For the text-containing cell, return its midpoint in (X, Y) coordinate format. 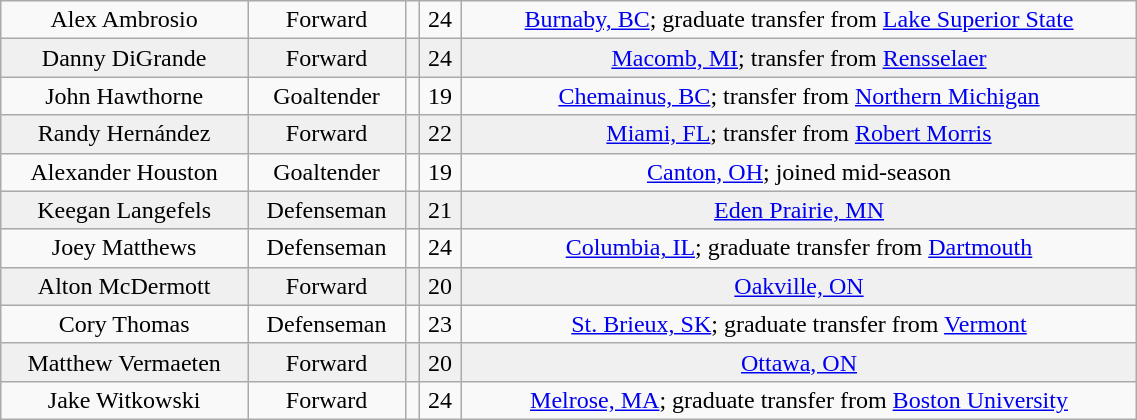
22 (440, 134)
Eden Prairie, MN (799, 210)
Jake Witkowski (124, 400)
Joey Matthews (124, 248)
Oakville, ON (799, 286)
Canton, OH; joined mid-season (799, 172)
Macomb, MI; transfer from Rensselaer (799, 58)
23 (440, 324)
St. Brieux, SK; graduate transfer from Vermont (799, 324)
Keegan Langefels (124, 210)
21 (440, 210)
Alex Ambrosio (124, 20)
Ottawa, ON (799, 362)
Burnaby, BC; graduate transfer from Lake Superior State (799, 20)
Chemainus, BC; transfer from Northern Michigan (799, 96)
Randy Hernández (124, 134)
Miami, FL; transfer from Robert Morris (799, 134)
John Hawthorne (124, 96)
Cory Thomas (124, 324)
Alexander Houston (124, 172)
Columbia, IL; graduate transfer from Dartmouth (799, 248)
Alton McDermott (124, 286)
Danny DiGrande (124, 58)
Melrose, MA; graduate transfer from Boston University (799, 400)
Matthew Vermaeten (124, 362)
